Return the [X, Y] coordinate for the center point of the cell that contains the specified text.  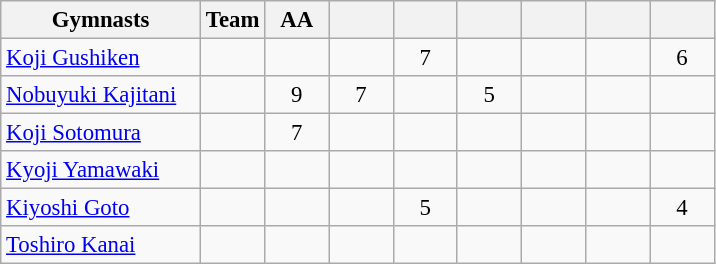
Toshiro Kanai [101, 245]
Koji Sotomura [101, 133]
Kyoji Yamawaki [101, 170]
AA [297, 20]
Gymnasts [101, 20]
Nobuyuki Kajitani [101, 95]
Team [232, 20]
Kiyoshi Goto [101, 208]
4 [682, 208]
9 [297, 95]
6 [682, 58]
Koji Gushiken [101, 58]
